Detect which cell encompasses the target text, then output its [X, Y] center coordinate. 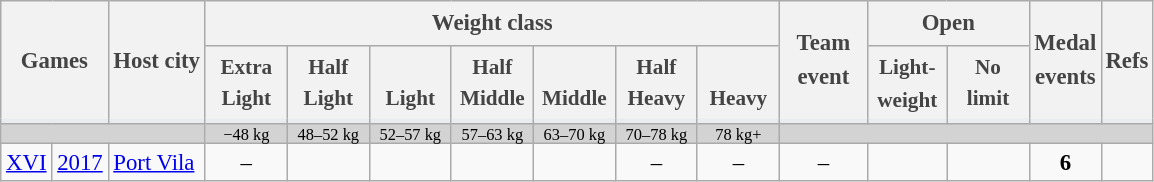
70–78 kg [656, 133]
Heavy [738, 82]
Host city [156, 60]
Middle [574, 82]
63–70 kg [574, 133]
2017 [80, 163]
57–63 kg [492, 133]
Nolimit [988, 82]
78 kg+ [738, 133]
Light-weight [907, 82]
ExtraLight [246, 82]
XVI [26, 163]
48–52 kg [328, 133]
Light [410, 82]
6 [1066, 163]
Open [948, 24]
HalfHeavy [656, 82]
Teamevent [823, 60]
Weight class [492, 24]
52–57 kg [410, 133]
Medalevents [1066, 60]
Games [54, 60]
Refs [1128, 60]
HalfLight [328, 82]
Port Vila [156, 163]
HalfMiddle [492, 82]
−48 kg [246, 133]
